Find where the given text appears and provide that cell's center as (X, Y) coordinate. 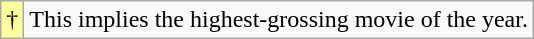
† (12, 20)
This implies the highest-grossing movie of the year. (279, 20)
